Detect which cell encompasses the target text, then output its (x, y) center coordinate. 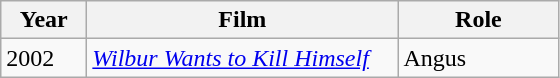
Angus (478, 58)
Role (478, 20)
Film (242, 20)
Year (44, 20)
Wilbur Wants to Kill Himself (242, 58)
2002 (44, 58)
